For the text-containing cell, return its midpoint in [x, y] coordinate format. 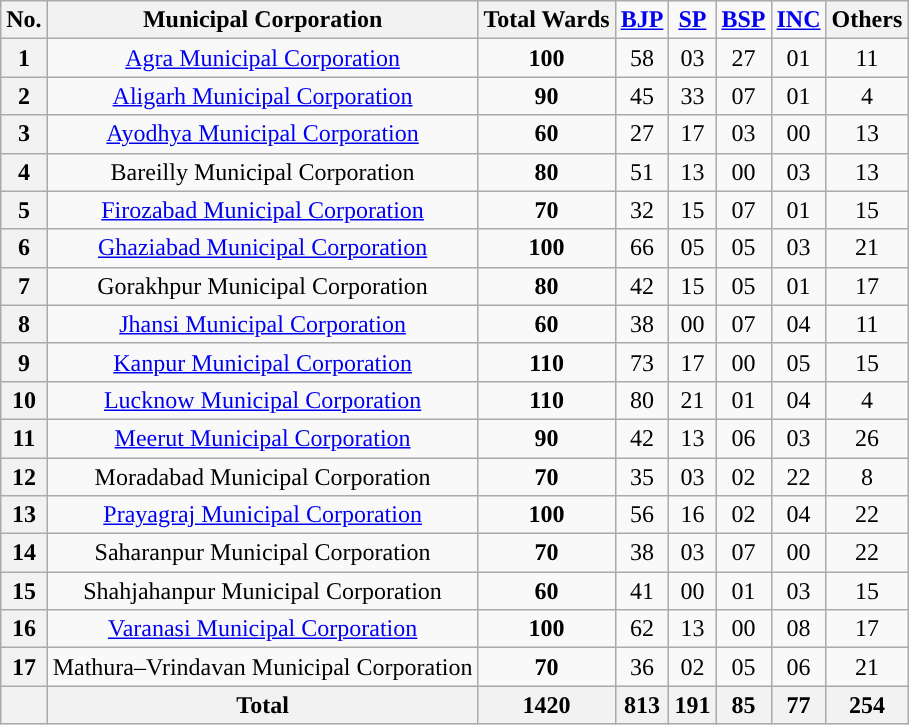
9 [24, 362]
5 [24, 210]
2 [24, 96]
Bareilly Municipal Corporation [262, 172]
813 [642, 705]
73 [642, 362]
Varanasi Municipal Corporation [262, 629]
Kanpur Municipal Corporation [262, 362]
Firozabad Municipal Corporation [262, 210]
Total Wards [546, 20]
No. [24, 20]
66 [642, 248]
INC [798, 20]
Jhansi Municipal Corporation [262, 324]
10 [24, 400]
Municipal Corporation [262, 20]
Lucknow Municipal Corporation [262, 400]
3 [24, 134]
7 [24, 286]
191 [692, 705]
41 [642, 591]
Shahjahanpur Municipal Corporation [262, 591]
77 [798, 705]
58 [642, 58]
Aligarh Municipal Corporation [262, 96]
Prayagraj Municipal Corporation [262, 515]
35 [642, 477]
6 [24, 248]
32 [642, 210]
Others [867, 20]
Gorakhpur Municipal Corporation [262, 286]
14 [24, 553]
Total [262, 705]
Meerut Municipal Corporation [262, 438]
1 [24, 58]
62 [642, 629]
254 [867, 705]
26 [867, 438]
Ghaziabad Municipal Corporation [262, 248]
Mathura–Vrindavan Municipal Corporation [262, 667]
Agra Municipal Corporation [262, 58]
Saharanpur Municipal Corporation [262, 553]
33 [692, 96]
08 [798, 629]
36 [642, 667]
12 [24, 477]
Moradabad Municipal Corporation [262, 477]
45 [642, 96]
Ayodhya Municipal Corporation [262, 134]
56 [642, 515]
85 [744, 705]
BJP [642, 20]
BSP [744, 20]
1420 [546, 705]
51 [642, 172]
SP [692, 20]
